Locate the cell with the specified text and output its (X, Y) center coordinate. 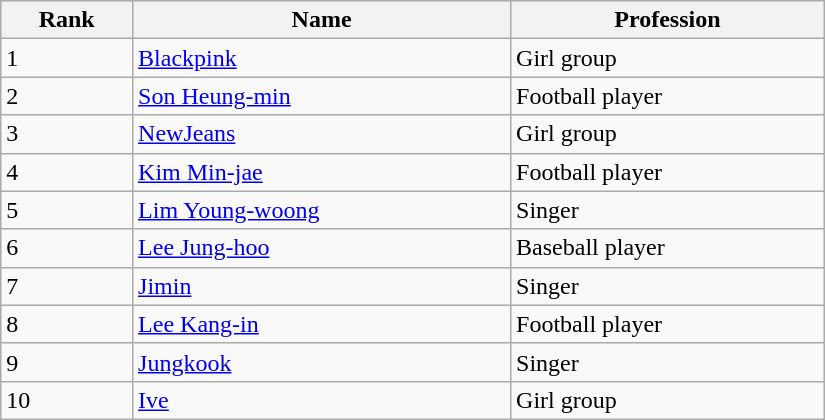
9 (67, 362)
6 (67, 248)
3 (67, 134)
Son Heung-min (322, 96)
Rank (67, 20)
Kim Min-jae (322, 172)
7 (67, 286)
Baseball player (668, 248)
Ive (322, 400)
Profession (668, 20)
1 (67, 58)
Lim Young-woong (322, 210)
Lee Jung-hoo (322, 248)
8 (67, 324)
NewJeans (322, 134)
4 (67, 172)
10 (67, 400)
Name (322, 20)
Blackpink (322, 58)
Jimin (322, 286)
5 (67, 210)
Jungkook (322, 362)
Lee Kang-in (322, 324)
2 (67, 96)
